Locate the cell with the specified text and output its (X, Y) center coordinate. 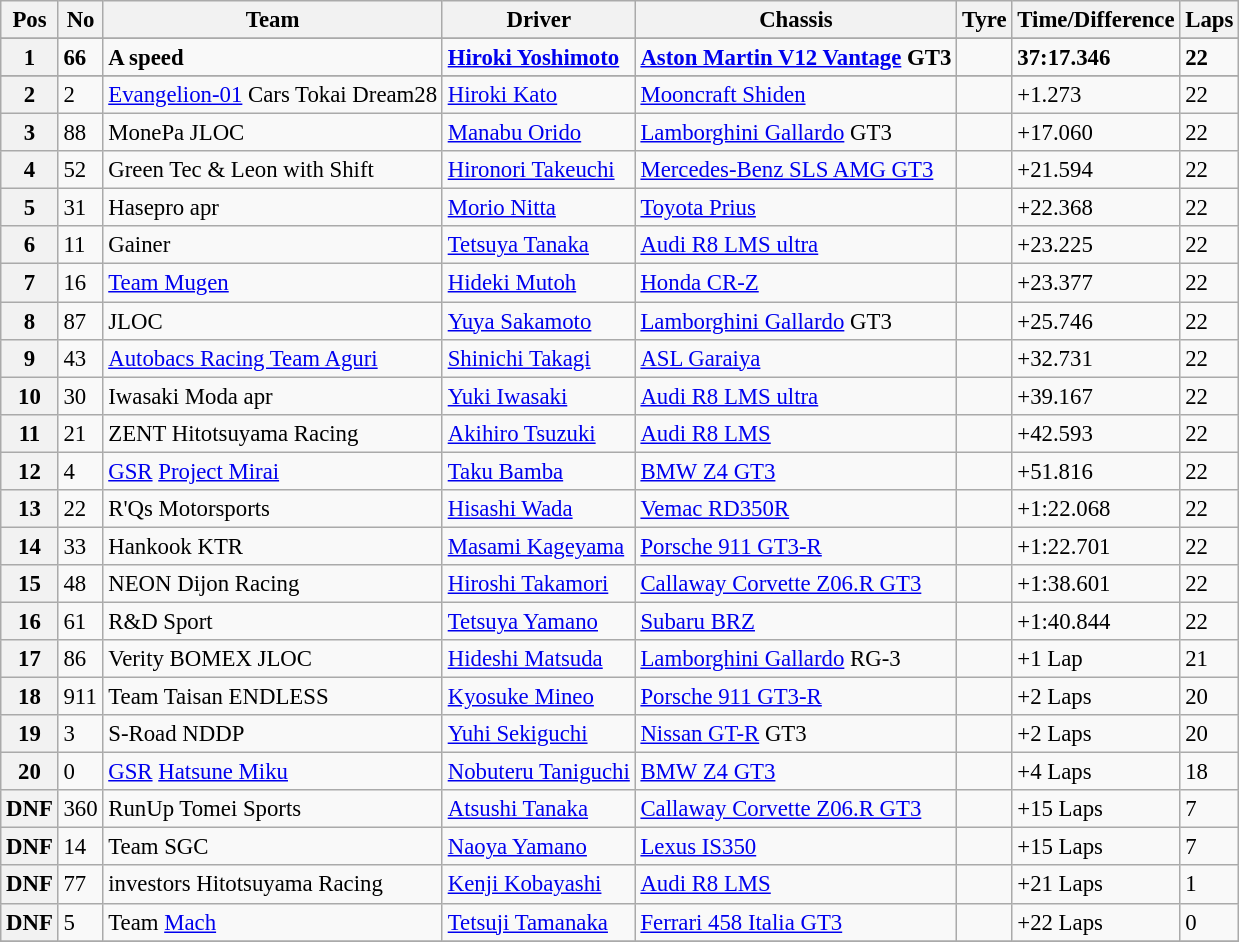
Team Mugen (272, 283)
Team Taisan ENDLESS (272, 697)
31 (80, 208)
61 (80, 621)
Iwasaki Moda apr (272, 396)
RunUp Tomei Sports (272, 809)
52 (80, 170)
Yuki Iwasaki (538, 396)
ZENT Hitotsuyama Racing (272, 433)
R&D Sport (272, 621)
+4 Laps (1096, 772)
+1.273 (1096, 95)
Akihiro Tsuzuki (538, 433)
Hideki Mutoh (538, 283)
Time/Difference (1096, 20)
Atsushi Tanaka (538, 809)
NEON Dijon Racing (272, 584)
88 (80, 133)
Tyre (984, 20)
Driver (538, 20)
911 (80, 697)
+23.225 (1096, 245)
+1:22.068 (1096, 509)
Team SGC (272, 847)
15 (30, 584)
10 (30, 396)
Green Tec & Leon with Shift (272, 170)
Mooncraft Shiden (796, 95)
investors Hitotsuyama Racing (272, 885)
Chassis (796, 20)
Verity BOMEX JLOC (272, 659)
Lamborghini Gallardo RG-3 (796, 659)
17 (30, 659)
Pos (30, 20)
Aston Martin V12 Vantage GT3 (796, 58)
R'Qs Motorsports (272, 509)
8 (30, 321)
A speed (272, 58)
Hiroshi Takamori (538, 584)
+1:38.601 (1096, 584)
Hisashi Wada (538, 509)
+1:40.844 (1096, 621)
Vemac RD350R (796, 509)
Mercedes-Benz SLS AMG GT3 (796, 170)
+17.060 (1096, 133)
9 (30, 358)
No (80, 20)
+1 Lap (1096, 659)
ASL Garaiya (796, 358)
Tetsuji Tamanaka (538, 922)
+21.594 (1096, 170)
6 (30, 245)
+23.377 (1096, 283)
Hironori Takeuchi (538, 170)
Toyota Prius (796, 208)
+51.816 (1096, 471)
Yuhi Sekiguchi (538, 734)
Kyosuke Mineo (538, 697)
Kenji Kobayashi (538, 885)
Naoya Yamano (538, 847)
48 (80, 584)
43 (80, 358)
30 (80, 396)
77 (80, 885)
Subaru BRZ (796, 621)
Autobacs Racing Team Aguri (272, 358)
Laps (1210, 20)
+21 Laps (1096, 885)
Shinichi Takagi (538, 358)
Manabu Orido (538, 133)
37:17.346 (1096, 58)
12 (30, 471)
66 (80, 58)
Taku Bamba (538, 471)
13 (30, 509)
33 (80, 546)
+25.746 (1096, 321)
Ferrari 458 Italia GT3 (796, 922)
86 (80, 659)
+22 Laps (1096, 922)
Hideshi Matsuda (538, 659)
Team (272, 20)
+32.731 (1096, 358)
GSR Hatsune Miku (272, 772)
Masami Kageyama (538, 546)
Hiroki Yoshimoto (538, 58)
Nobuteru Taniguchi (538, 772)
360 (80, 809)
+42.593 (1096, 433)
Hiroki Kato (538, 95)
MonePa JLOC (272, 133)
Morio Nitta (538, 208)
Tetsuya Tanaka (538, 245)
Hankook KTR (272, 546)
Evangelion-01 Cars Tokai Dream28 (272, 95)
Tetsuya Yamano (538, 621)
Team Mach (272, 922)
+1:22.701 (1096, 546)
Yuya Sakamoto (538, 321)
S-Road NDDP (272, 734)
+39.167 (1096, 396)
GSR Project Mirai (272, 471)
JLOC (272, 321)
Honda CR-Z (796, 283)
Lexus IS350 (796, 847)
Nissan GT-R GT3 (796, 734)
87 (80, 321)
19 (30, 734)
Hasepro apr (272, 208)
+22.368 (1096, 208)
Gainer (272, 245)
